Detect which cell encompasses the target text, then output its [X, Y] center coordinate. 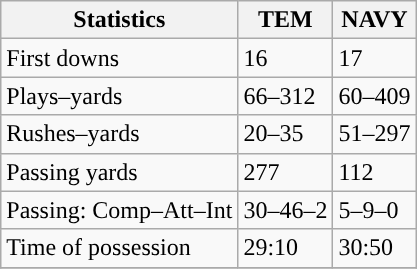
29:10 [286, 248]
5–9–0 [374, 210]
112 [374, 172]
Passing: Comp–Att–Int [120, 210]
NAVY [374, 20]
First downs [120, 58]
17 [374, 58]
60–409 [374, 96]
66–312 [286, 96]
Time of possession [120, 248]
277 [286, 172]
TEM [286, 20]
30–46–2 [286, 210]
Rushes–yards [120, 134]
Statistics [120, 20]
30:50 [374, 248]
Plays–yards [120, 96]
20–35 [286, 134]
51–297 [374, 134]
Passing yards [120, 172]
16 [286, 58]
